From the cell containing the given text, extract its center point as [X, Y] coordinate. 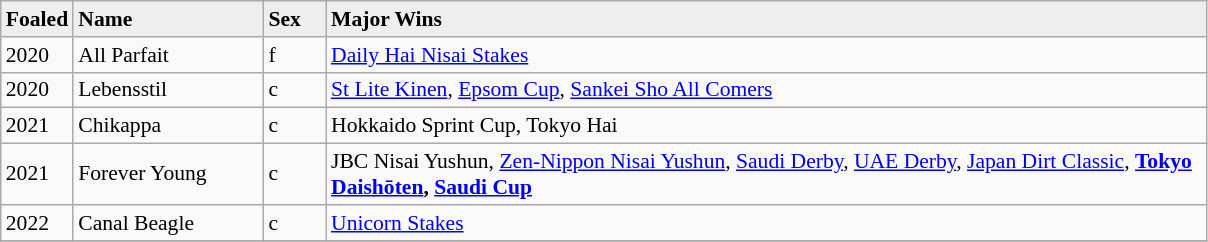
Forever Young [168, 174]
St Lite Kinen, Epsom Cup, Sankei Sho All Comers [766, 90]
Foaled [37, 19]
JBC Nisai Yushun, Zen-Nippon Nisai Yushun, Saudi Derby, UAE Derby, Japan Dirt Classic, Tokyo Daishōten, Saudi Cup [766, 174]
f [294, 55]
2022 [37, 223]
Unicorn Stakes [766, 223]
All Parfait [168, 55]
Daily Hai Nisai Stakes [766, 55]
Hokkaido Sprint Cup, Tokyo Hai [766, 126]
Major Wins [766, 19]
Chikappa [168, 126]
Lebensstil [168, 90]
Sex [294, 19]
Name [168, 19]
Canal Beagle [168, 223]
